Identify which cell holds the provided text, then report its (x, y) central coordinate. 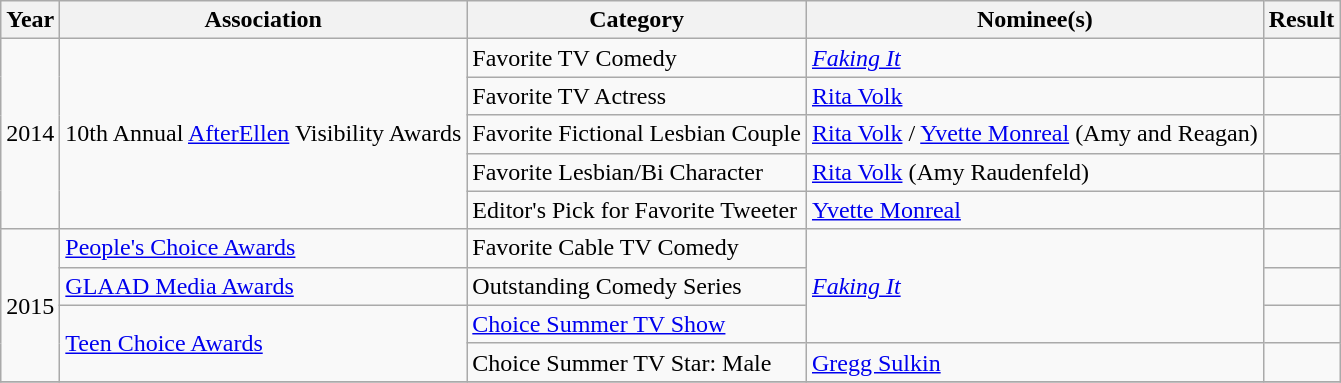
People's Choice Awards (264, 248)
Gregg Sulkin (1034, 362)
Favorite Fictional Lesbian Couple (637, 134)
Rita Volk / Yvette Monreal (Amy and Reagan) (1034, 134)
Favorite Cable TV Comedy (637, 248)
Nominee(s) (1034, 20)
Rita Volk (Amy Raudenfeld) (1034, 172)
Result (1301, 20)
Choice Summer TV Show (637, 324)
2014 (30, 134)
Favorite TV Comedy (637, 58)
10th Annual AfterEllen Visibility Awards (264, 134)
Favorite Lesbian/Bi Character (637, 172)
Outstanding Comedy Series (637, 286)
Category (637, 20)
Yvette Monreal (1034, 210)
2015 (30, 305)
Year (30, 20)
Editor's Pick for Favorite Tweeter (637, 210)
Favorite TV Actress (637, 96)
Teen Choice Awards (264, 343)
GLAAD Media Awards (264, 286)
Rita Volk (1034, 96)
Association (264, 20)
Choice Summer TV Star: Male (637, 362)
